From the cell containing the given text, extract its center point as (x, y) coordinate. 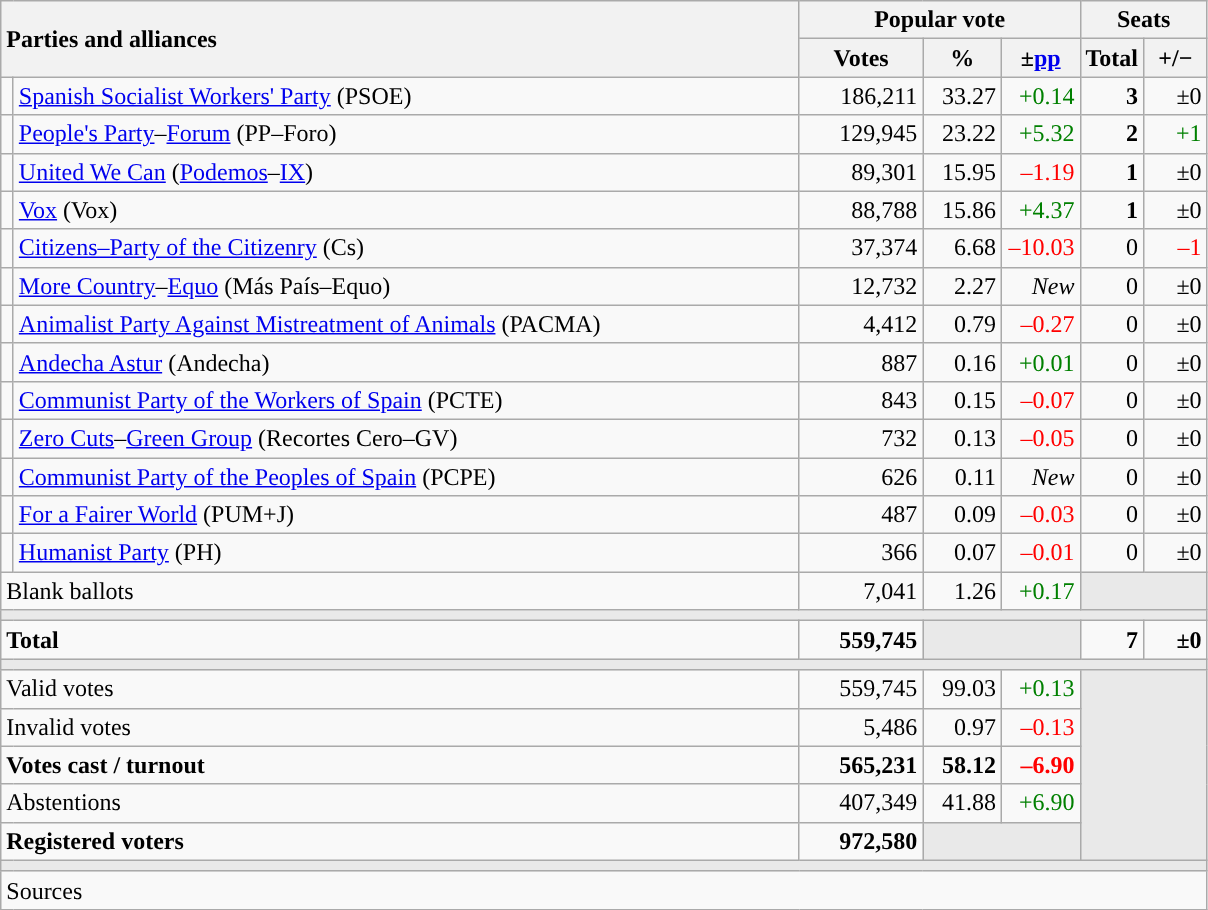
Registered voters (400, 841)
732 (861, 438)
Abstentions (400, 803)
0.16 (962, 362)
+5.32 (1040, 134)
–6.90 (1040, 765)
3 (1112, 96)
129,945 (861, 134)
2.27 (962, 286)
–0.27 (1040, 324)
626 (861, 477)
Humanist Party (PH) (406, 553)
33.27 (962, 96)
99.03 (962, 689)
Valid votes (400, 689)
Zero Cuts–Green Group (Recortes Cero–GV) (406, 438)
Sources (604, 890)
–0.13 (1040, 727)
Votes cast / turnout (400, 765)
487 (861, 515)
0.11 (962, 477)
+0.14 (1040, 96)
+0.17 (1040, 591)
+/− (1176, 58)
–0.07 (1040, 400)
887 (861, 362)
7 (1112, 640)
% (962, 58)
+6.90 (1040, 803)
Spanish Socialist Workers' Party (PSOE) (406, 96)
88,788 (861, 210)
23.22 (962, 134)
15.95 (962, 172)
Blank ballots (400, 591)
Citizens–Party of the Citizenry (Cs) (406, 248)
–0.05 (1040, 438)
0.13 (962, 438)
Communist Party of the Peoples of Spain (PCPE) (406, 477)
Andecha Astur (Andecha) (406, 362)
–1 (1176, 248)
0.15 (962, 400)
–10.03 (1040, 248)
United We Can (Podemos–IX) (406, 172)
Seats (1144, 20)
More Country–Equo (Más País–Equo) (406, 286)
186,211 (861, 96)
Invalid votes (400, 727)
People's Party–Forum (PP–Foro) (406, 134)
For a Fairer World (PUM+J) (406, 515)
Communist Party of the Workers of Spain (PCTE) (406, 400)
0.07 (962, 553)
6.68 (962, 248)
Votes (861, 58)
843 (861, 400)
–1.19 (1040, 172)
+4.37 (1040, 210)
Animalist Party Against Mistreatment of Animals (PACMA) (406, 324)
89,301 (861, 172)
0.97 (962, 727)
972,580 (861, 841)
Vox (Vox) (406, 210)
366 (861, 553)
–0.03 (1040, 515)
565,231 (861, 765)
Parties and alliances (400, 39)
7,041 (861, 591)
+0.01 (1040, 362)
5,486 (861, 727)
4,412 (861, 324)
2 (1112, 134)
–0.01 (1040, 553)
+1 (1176, 134)
41.88 (962, 803)
+0.13 (1040, 689)
58.12 (962, 765)
0.09 (962, 515)
15.86 (962, 210)
0.79 (962, 324)
12,732 (861, 286)
1.26 (962, 591)
Popular vote (940, 20)
±pp (1040, 58)
407,349 (861, 803)
37,374 (861, 248)
